From the cell containing the given text, extract its center point as (X, Y) coordinate. 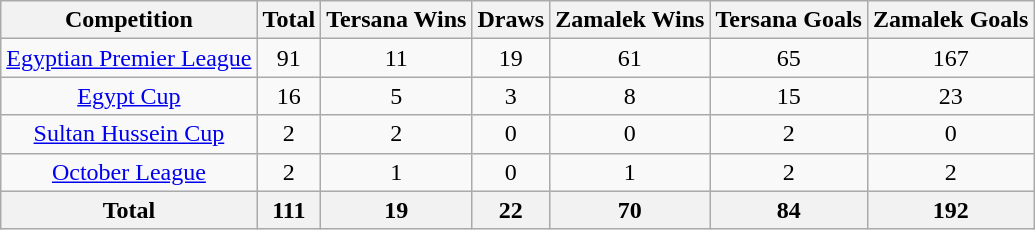
91 (289, 58)
Zamalek Wins (630, 20)
111 (289, 210)
Sultan Hussein Cup (129, 134)
192 (950, 210)
11 (396, 58)
Draws (511, 20)
8 (630, 96)
October League (129, 172)
22 (511, 210)
23 (950, 96)
70 (630, 210)
5 (396, 96)
84 (789, 210)
Tersana Goals (789, 20)
Zamalek Goals (950, 20)
16 (289, 96)
65 (789, 58)
15 (789, 96)
61 (630, 58)
3 (511, 96)
Egyptian Premier League (129, 58)
Egypt Cup (129, 96)
167 (950, 58)
Competition (129, 20)
Tersana Wins (396, 20)
